Provide the (x, y) coordinate of the cell's center where the given text is located.  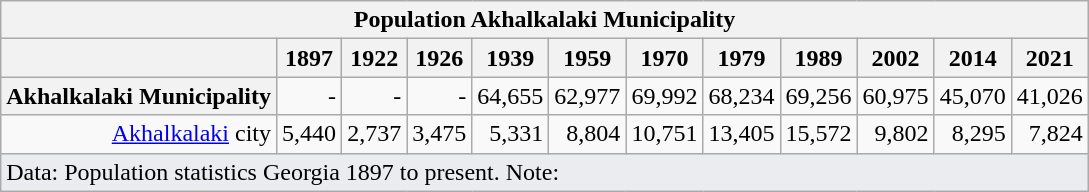
Akhalkalaki Municipality (139, 96)
45,070 (972, 96)
8,804 (588, 134)
Data: Population statistics Georgia 1897 to present. Note: (545, 172)
1922 (374, 58)
5,440 (310, 134)
8,295 (972, 134)
1970 (664, 58)
Akhalkalaki city (139, 134)
3,475 (440, 134)
10,751 (664, 134)
Population Akhalkalaki Municipality (545, 20)
69,992 (664, 96)
41,026 (1050, 96)
64,655 (510, 96)
69,256 (818, 96)
60,975 (896, 96)
2002 (896, 58)
1959 (588, 58)
2,737 (374, 134)
62,977 (588, 96)
1939 (510, 58)
5,331 (510, 134)
13,405 (742, 134)
15,572 (818, 134)
2014 (972, 58)
68,234 (742, 96)
1979 (742, 58)
9,802 (896, 134)
7,824 (1050, 134)
2021 (1050, 58)
1989 (818, 58)
1926 (440, 58)
1897 (310, 58)
